Pinpoint the cell where the given text exists, returning its [X, Y] midpoint coordinate. 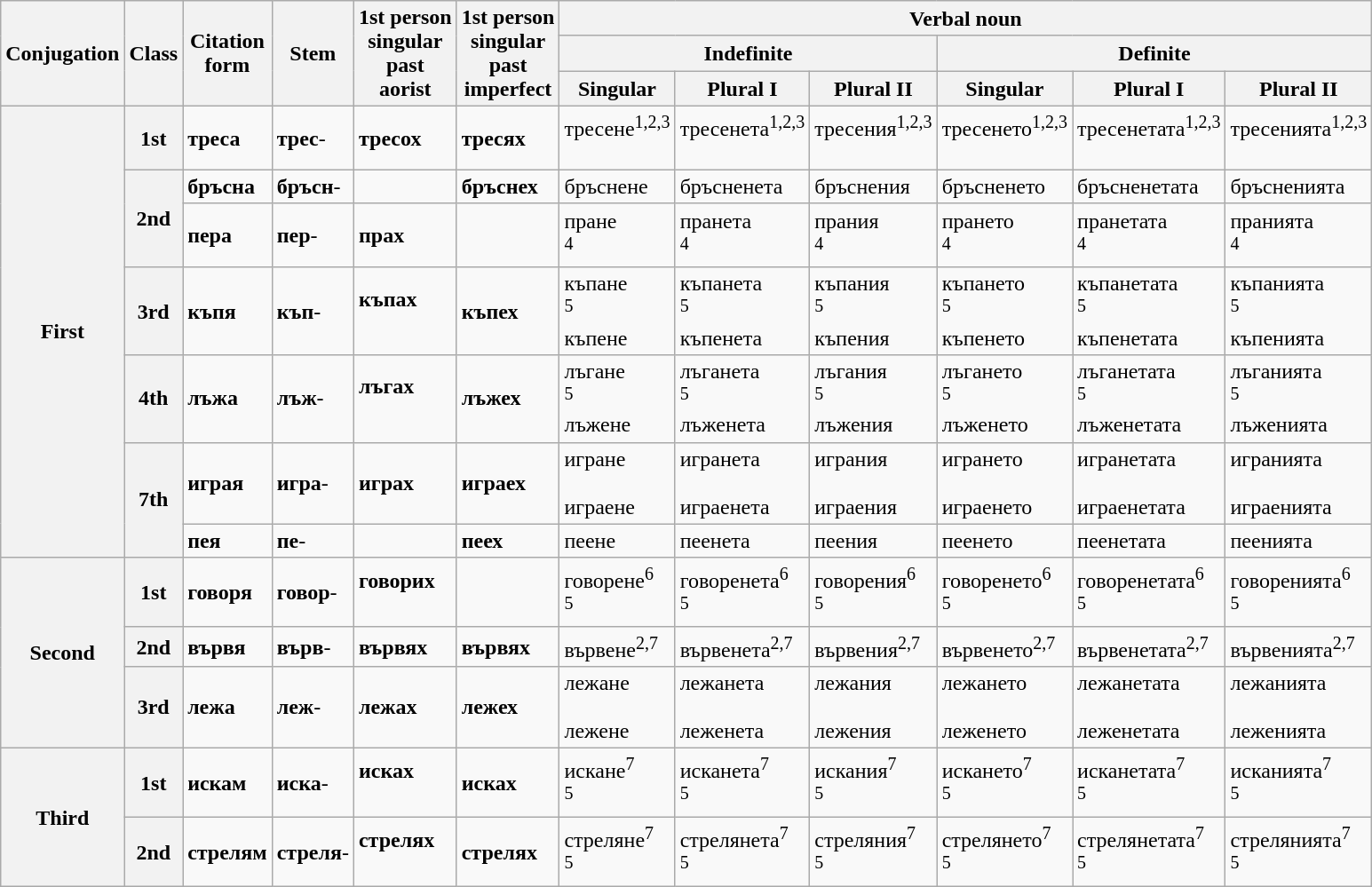
Definite [1154, 53]
лъгания 5 лъжения [874, 400]
говорих [405, 592]
говорене6 5 [617, 592]
игранетата играенетата [1149, 483]
лежах [405, 708]
искането7 5 [1004, 783]
лъганета 5 лъженета [742, 400]
Indefinite [748, 53]
пранета 4 [742, 235]
върв- [313, 646]
бръсненето [1004, 186]
говорения6 5 [874, 592]
Class [154, 53]
бръсненетата [1149, 186]
леж- [313, 708]
говоря [227, 592]
стрелянетата7 5 [1149, 852]
стрелянията7 5 [1298, 852]
бръсн- [313, 186]
пеенетата [1149, 541]
1st personsingularpastaorist [405, 53]
къпя [227, 311]
лежанетата леженетата [1149, 708]
искане7 5 [617, 783]
тресене1,2,3 [617, 139]
искания7 5 [874, 783]
First [62, 332]
вървенета2,7 [742, 646]
лъжа [227, 400]
стрелянета7 5 [742, 852]
пера [227, 235]
лежех [508, 708]
тресенетата1,2,3 [1149, 139]
лежането леженето [1004, 708]
вървения2,7 [874, 646]
Conjugation [62, 53]
говоренетата6 5 [1149, 592]
прането 4 [1004, 235]
пеенета [742, 541]
бръсненета [742, 186]
къпех [508, 311]
Citationform [227, 53]
прах [405, 235]
тресенията1,2,3 [1298, 139]
къпанетата 5 къпенетата [1149, 311]
къпането 5 къпенето [1004, 311]
къпанията 5 къпенията [1298, 311]
пеене [617, 541]
пеенията [1298, 541]
бръснех [508, 186]
лежане лежене [617, 708]
искам [227, 783]
Verbal noun [966, 19]
тресох [405, 139]
бръснения [874, 186]
стреляния7 5 [874, 852]
бръсна [227, 186]
говоренета6 5 [742, 592]
трес- [313, 139]
лежания лежения [874, 708]
пеех [508, 541]
игране играене [617, 483]
лъганията 5 лъженията [1298, 400]
лежанията леженията [1298, 708]
пране 4 [617, 235]
Stem [313, 53]
говор- [313, 592]
Second [62, 653]
исканетата7 5 [1149, 783]
играя [227, 483]
вървенето2,7 [1004, 646]
играех [508, 483]
къпах [405, 311]
лъж- [313, 400]
вървенията2,7 [1298, 646]
исканета7 5 [742, 783]
тресях [508, 139]
тресенето1,2,3 [1004, 139]
говоренията6 5 [1298, 592]
тресенета1,2,3 [742, 139]
пеенето [1004, 541]
лежанета леженета [742, 708]
бръсненията [1298, 186]
вървя [227, 646]
игра- [313, 483]
говоренето6 5 [1004, 592]
пранията 4 [1298, 235]
къп- [313, 311]
иска- [313, 783]
къпанета 5 къпенета [742, 311]
тресения1,2,3 [874, 139]
стреля- [313, 852]
играния играения [874, 483]
Third [62, 818]
треса [227, 139]
лъжех [508, 400]
лъгах [405, 400]
бръснене [617, 186]
7th [154, 500]
стреляне7 5 [617, 852]
лъганетата 5 лъженетата [1149, 400]
играх [405, 483]
пеения [874, 541]
прания 4 [874, 235]
пея [227, 541]
стрелям [227, 852]
исканията7 5 [1298, 783]
къпания 5 къпения [874, 311]
игранета играенета [742, 483]
стрелянето7 5 [1004, 852]
пе- [313, 541]
лъгане 5 лъжене [617, 400]
4th [154, 400]
пер- [313, 235]
къпане 5 къпене [617, 311]
лежа [227, 708]
1st personsingularpastimperfect [508, 53]
пранетата 4 [1149, 235]
вървенетата2,7 [1149, 646]
игранията играенията [1298, 483]
вървене2,7 [617, 646]
лъгането 5 лъженето [1004, 400]
игрането играенето [1004, 483]
